Pinpoint the cell where the given text exists, returning its (X, Y) midpoint coordinate. 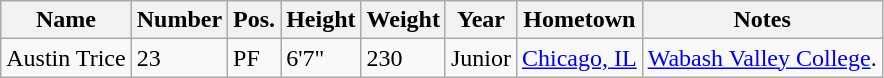
Name (66, 20)
6'7" (321, 58)
Weight (403, 20)
Junior (480, 58)
PF (254, 58)
Wabash Valley College. (762, 58)
Number (179, 20)
Notes (762, 20)
Pos. (254, 20)
Chicago, IL (579, 58)
23 (179, 58)
Year (480, 20)
230 (403, 58)
Austin Trice (66, 58)
Hometown (579, 20)
Height (321, 20)
